Capture the cell that displays the provided text and extract its (X, Y) central coordinate. 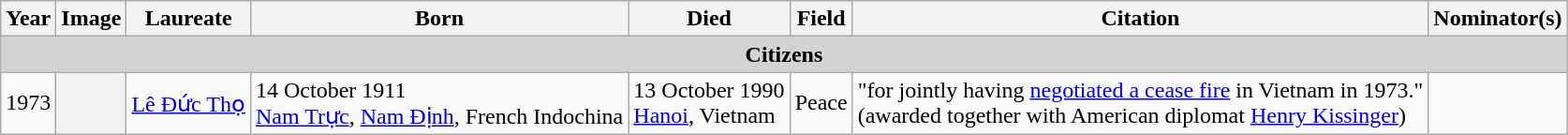
Nominator(s) (1498, 19)
13 October 1990 Hanoi, Vietnam (709, 103)
1973 (28, 103)
Lê Đức Thọ (189, 103)
"for jointly having negotiated a cease fire in Vietnam in 1973."(awarded together with American diplomat Henry Kissinger) (1141, 103)
Image (92, 19)
Citation (1141, 19)
Year (28, 19)
Laureate (189, 19)
Peace (821, 103)
14 October 1911 Nam Trực, Nam Định, French Indochina (438, 103)
Born (438, 19)
Field (821, 19)
Died (709, 19)
Citizens (784, 54)
